Capture the cell that displays the provided text and extract its [X, Y] central coordinate. 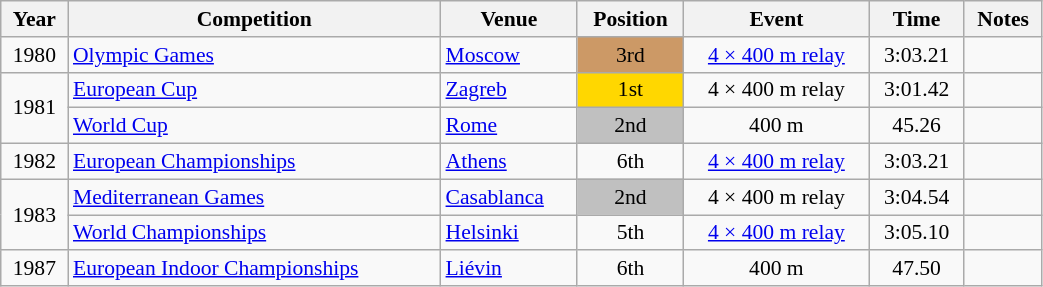
47.50 [916, 269]
Olympic Games [254, 55]
Position [630, 19]
Liévin [510, 269]
3rd [630, 55]
3:05.10 [916, 233]
3:04.54 [916, 197]
3:01.42 [916, 90]
Helsinki [510, 233]
European Cup [254, 90]
45.26 [916, 126]
Athens [510, 162]
Mediterranean Games [254, 197]
Zagreb [510, 90]
5th [630, 233]
1981 [34, 108]
Casablanca [510, 197]
1987 [34, 269]
European Championships [254, 162]
Rome [510, 126]
Competition [254, 19]
Moscow [510, 55]
Notes [1003, 19]
Time [916, 19]
1st [630, 90]
Year [34, 19]
Venue [510, 19]
World Cup [254, 126]
1982 [34, 162]
1983 [34, 214]
European Indoor Championships [254, 269]
World Championships [254, 233]
Event [776, 19]
1980 [34, 55]
